Capture the cell that displays the provided text and extract its [X, Y] central coordinate. 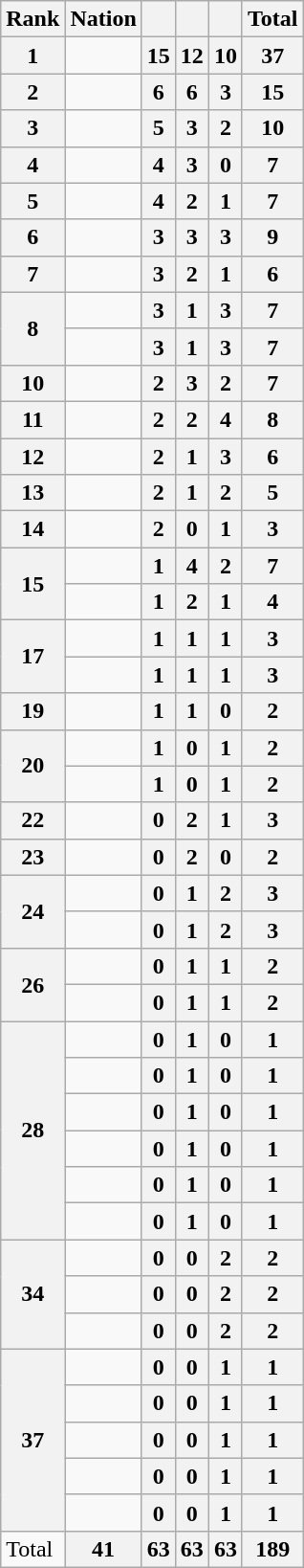
13 [33, 493]
189 [272, 1549]
14 [33, 529]
20 [33, 766]
41 [103, 1549]
17 [33, 657]
Nation [103, 19]
11 [33, 419]
28 [33, 1130]
23 [33, 857]
24 [33, 911]
9 [272, 237]
26 [33, 984]
34 [33, 1294]
Rank [33, 19]
19 [33, 711]
22 [33, 820]
